Search for the cell housing the specified text and yield its (X, Y) center coordinate. 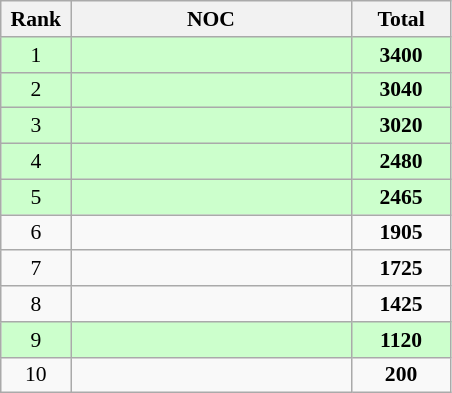
1425 (401, 304)
200 (401, 375)
4 (36, 162)
1725 (401, 269)
8 (36, 304)
3 (36, 126)
5 (36, 197)
1120 (401, 340)
9 (36, 340)
NOC (211, 19)
1 (36, 55)
2465 (401, 197)
Rank (36, 19)
2 (36, 90)
7 (36, 269)
10 (36, 375)
1905 (401, 233)
3040 (401, 90)
Total (401, 19)
2480 (401, 162)
3020 (401, 126)
6 (36, 233)
3400 (401, 55)
